From the cell containing the given text, extract its center point as (X, Y) coordinate. 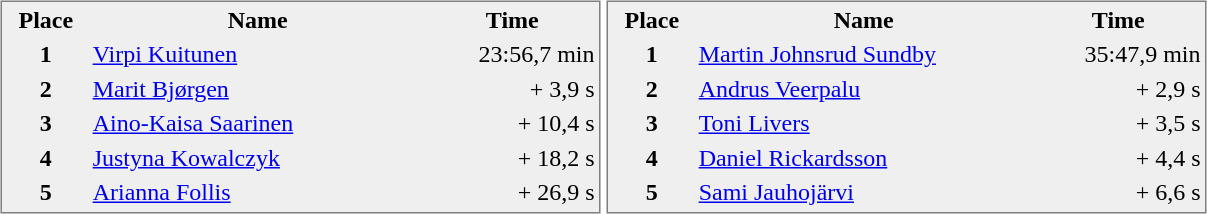
Virpi Kuitunen (258, 54)
+ 3,5 s (1118, 124)
Aino-Kaisa Saarinen (258, 124)
Andrus Veerpalu (864, 88)
Justyna Kowalczyk (258, 158)
+ 26,9 s (512, 192)
Arianna Follis (258, 192)
+ 3,9 s (512, 88)
Daniel Rickardsson (864, 158)
+ 10,4 s (512, 124)
Martin Johnsrud Sundby (864, 54)
+ 4,4 s (1118, 158)
Sami Jauhojärvi (864, 192)
Toni Livers (864, 124)
Marit Bjørgen (258, 88)
+ 18,2 s (512, 158)
35:47,9 min (1118, 54)
+ 6,6 s (1118, 192)
23:56,7 min (512, 54)
+ 2,9 s (1118, 88)
